Locate the cell with the specified text and output its [x, y] center coordinate. 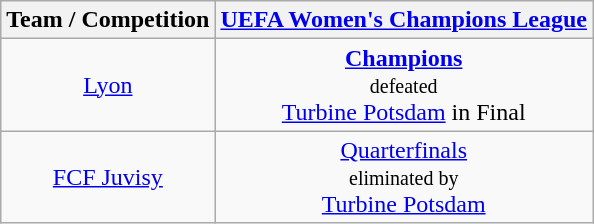
FCF Juvisy [108, 177]
UEFA Women's Champions League [404, 20]
Lyon [108, 85]
Quarterfinals eliminated by Turbine Potsdam [404, 177]
Team / Competition [108, 20]
Champions defeated Turbine Potsdam in Final [404, 85]
